Return the (X, Y) coordinate for the center point of the cell that contains the specified text.  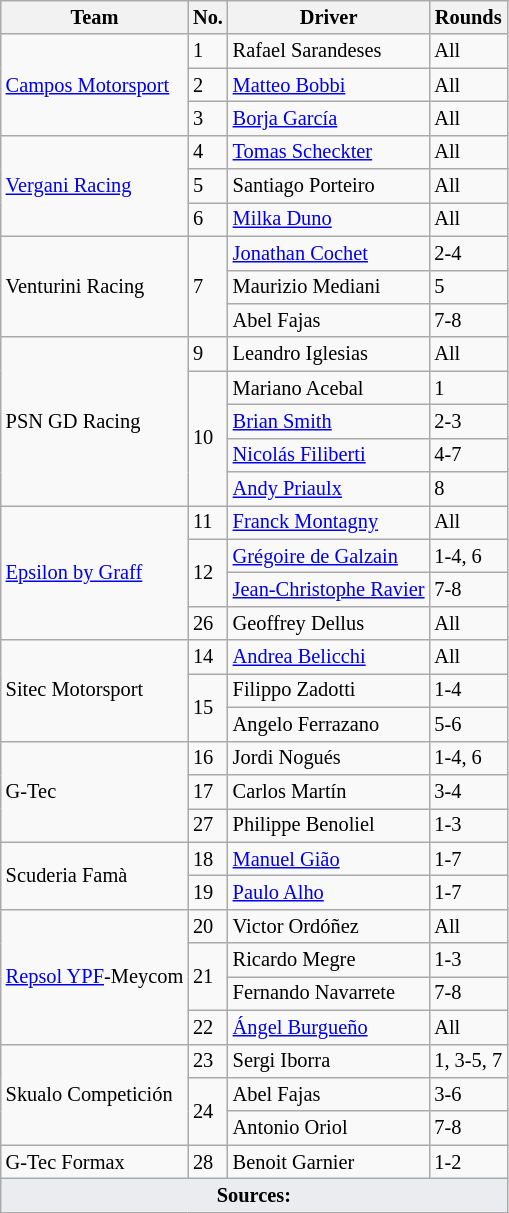
Tomas Scheckter (329, 152)
Antonio Oriol (329, 1128)
Matteo Bobbi (329, 85)
4 (208, 152)
Sergi Iborra (329, 1061)
24 (208, 1110)
Grégoire de Galzain (329, 556)
27 (208, 825)
Vergani Racing (94, 186)
Repsol YPF-Meycom (94, 976)
Jordi Nogués (329, 758)
Fernando Navarrete (329, 993)
Venturini Racing (94, 286)
2-3 (468, 421)
G-Tec (94, 792)
Borja García (329, 118)
4-7 (468, 455)
Leandro Iglesias (329, 354)
Epsilon by Graff (94, 572)
Geoffrey Dellus (329, 623)
Campos Motorsport (94, 84)
17 (208, 791)
10 (208, 438)
2-4 (468, 253)
Skualo Competición (94, 1094)
7 (208, 286)
Maurizio Mediani (329, 287)
Milka Duno (329, 219)
Philippe Benoliel (329, 825)
Santiago Porteiro (329, 186)
3 (208, 118)
Benoit Garnier (329, 1162)
Andy Priaulx (329, 489)
26 (208, 623)
Ángel Burgueño (329, 1027)
Ricardo Megre (329, 960)
11 (208, 522)
14 (208, 657)
6 (208, 219)
5-6 (468, 724)
18 (208, 859)
Filippo Zadotti (329, 690)
Scuderia Famà (94, 876)
No. (208, 17)
9 (208, 354)
Franck Montagny (329, 522)
PSN GD Racing (94, 421)
23 (208, 1061)
Nicolás Filiberti (329, 455)
Team (94, 17)
1, 3-5, 7 (468, 1061)
15 (208, 706)
Paulo Alho (329, 892)
12 (208, 572)
21 (208, 976)
8 (468, 489)
16 (208, 758)
2 (208, 85)
Jean-Christophe Ravier (329, 589)
Mariano Acebal (329, 388)
1-2 (468, 1162)
Rounds (468, 17)
Victor Ordóñez (329, 926)
Sources: (254, 1195)
3-4 (468, 791)
G-Tec Formax (94, 1162)
1-4 (468, 690)
22 (208, 1027)
Carlos Martín (329, 791)
Andrea Belicchi (329, 657)
Rafael Sarandeses (329, 51)
Brian Smith (329, 421)
28 (208, 1162)
3-6 (468, 1094)
Sitec Motorsport (94, 690)
Angelo Ferrazano (329, 724)
Manuel Gião (329, 859)
Jonathan Cochet (329, 253)
20 (208, 926)
19 (208, 892)
Driver (329, 17)
